Pinpoint the cell where the given text exists, returning its [x, y] midpoint coordinate. 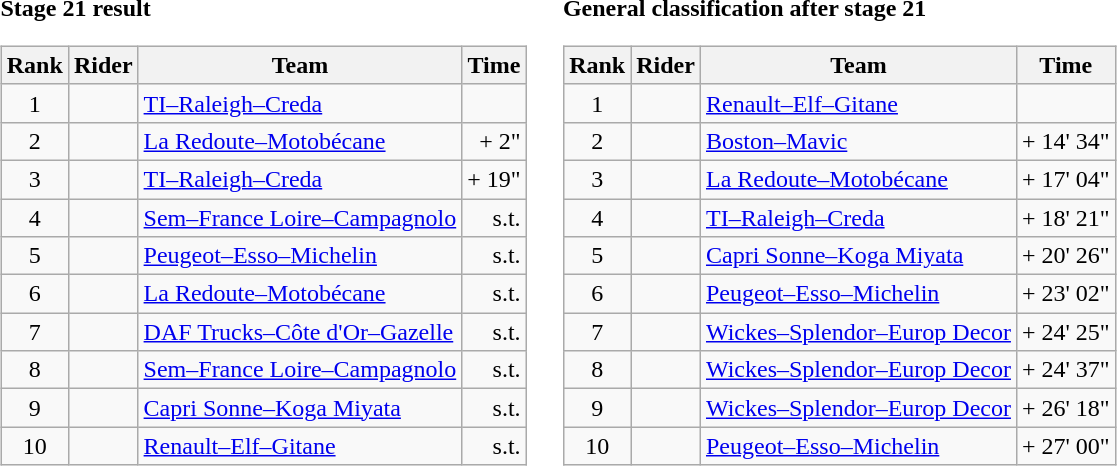
+ 27' 00" [1066, 446]
+ 24' 37" [1066, 370]
+ 18' 21" [1066, 217]
+ 20' 26" [1066, 256]
+ 26' 18" [1066, 408]
+ 2" [494, 141]
+ 17' 04" [1066, 179]
+ 24' 25" [1066, 332]
+ 19" [494, 179]
+ 23' 02" [1066, 294]
+ 14' 34" [1066, 141]
Boston–Mavic [858, 141]
DAF Trucks–Côte d'Or–Gazelle [300, 332]
